Locate the cell with the specified text and output its (X, Y) center coordinate. 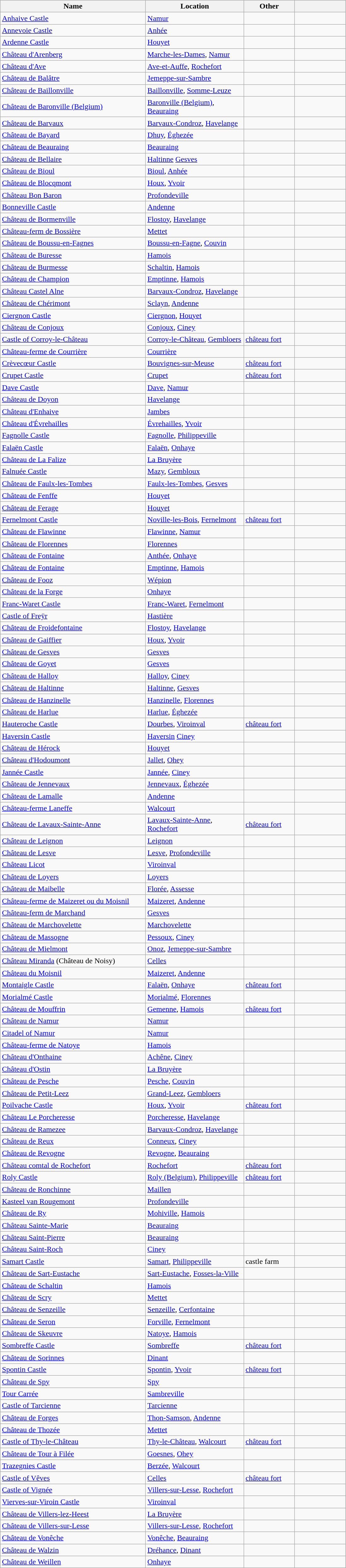
Mazy, Gembloux (195, 472)
Baronville (Belgium), Beauraing (195, 107)
Château d'Onthaine (73, 1057)
Spy (195, 1382)
Citadel of Namur (73, 1033)
Annevoie Castle (73, 30)
Château de Jennevaux (73, 784)
Castle of Vignée (73, 1490)
Château de Champion (73, 279)
Marche-les-Dames, Namur (195, 54)
Anhée (195, 30)
Bonneville Castle (73, 207)
Vierves-sur-Viroin Castle (73, 1502)
Dave, Namur (195, 387)
Fagnolle, Philippeville (195, 436)
Courrière (195, 351)
Falnuée Castle (73, 472)
Dréhance, Dinant (195, 1550)
Château de Gaiffier (73, 640)
Château de Mielmont (73, 949)
Château Saint-Roch (73, 1249)
Dourbes, Viroinval (195, 724)
Château de Petit-Leez (73, 1093)
Florée, Assesse (195, 889)
Ciergnon Castle (73, 315)
Château de Weillen (73, 1562)
Trazegnies Castle (73, 1466)
Morialmé, Florennes (195, 997)
Château de Reux (73, 1141)
Dinant (195, 1358)
Halloy, Ciney (195, 676)
Château Castel Alne (73, 291)
Corroy-le-Château, Gembloers (195, 339)
Loyers (195, 877)
Château Le Porcheresse (73, 1117)
Jannée, Ciney (195, 772)
Château de Goyet (73, 664)
Mohiville, Hamois (195, 1213)
Sambreville (195, 1394)
Bioul, Anhée (195, 171)
Château-ferme Laneffe (73, 808)
Château de Fenffe (73, 496)
Château de Forges (73, 1418)
Château de Baillonville (73, 90)
Château-ferme de Maizeret ou du Moisnil (73, 901)
Château de Thozée (73, 1430)
Château de Lesve (73, 853)
Onoz, Jemeppe-sur-Sambre (195, 949)
Faulx-les-Tombes, Gesves (195, 484)
Château de Faulx-les-Tombes (73, 484)
Conjoux, Ciney (195, 327)
Montaigle Castle (73, 985)
Château de Leignon (73, 841)
Anhaive Castle (73, 18)
Havelange (195, 400)
Jennevaux, Éghezée (195, 784)
Roly Castle (73, 1177)
Schaltin, Hamois (195, 267)
Boussu-en-Fagne, Couvin (195, 243)
Château d'Hodoumont (73, 760)
Baillonville, Somme-Leuze (195, 90)
Harlue, Éghezée (195, 712)
Château de Haltinne (73, 688)
Sclayn, Andenne (195, 303)
Jambes (195, 412)
Forville, Fernelmont (195, 1322)
Château Saint-Pierre (73, 1237)
Berzée, Walcourt (195, 1466)
Château de Harlue (73, 712)
Château de Hérock (73, 748)
Château de Bayard (73, 135)
Tarcienne (195, 1406)
Goesnes, Ohey (195, 1454)
Château de Burmesse (73, 267)
Château de Blocqmont (73, 183)
Hanzinelle, Florennes (195, 700)
Crupet Castle (73, 375)
Château de Senzeille (73, 1309)
Château de Ronchinne (73, 1189)
Fagnolle Castle (73, 436)
Maillen (195, 1189)
Château Sainte-Marie (73, 1225)
Jemeppe-sur-Sambre (195, 78)
Grand-Leez, Gembloers (195, 1093)
Rochefort (195, 1165)
Château du Moisnil (73, 973)
Pesche, Couvin (195, 1081)
Château de Maibelle (73, 889)
Château de Mouffrin (73, 1009)
Château Bon Baron (73, 195)
Anthée, Onhaye (195, 556)
Château de Ferage (73, 508)
Spontin, Yvoir (195, 1370)
Château de Ry (73, 1213)
Jallet, Ohey (195, 760)
Château-ferm de Bossière (73, 231)
Other (269, 6)
Château de Schaltin (73, 1285)
Kasteel van Rougemont (73, 1201)
Château de Vonêche (73, 1538)
Château de Walzin (73, 1550)
Château de Scry (73, 1297)
Château de Boussu-en-Fagnes (73, 243)
Château-ferm de Marchand (73, 913)
Château de Namur (73, 1021)
Château Miranda (Château de Noisy) (73, 961)
Château de Lavaux-Sainte-Anne (73, 824)
Poilvache Castle (73, 1105)
Achêne, Ciney (195, 1057)
Franc-Waret, Fernelmont (195, 604)
Crèvecœur Castle (73, 363)
Château-ferme de Natoye (73, 1045)
Château de Spy (73, 1382)
Natoye, Hamois (195, 1334)
Dhuy, Éghezée (195, 135)
Falaën Castle (73, 448)
Castle of Thy-le-Château (73, 1442)
castle farm (269, 1261)
Château d'Ave (73, 66)
Château de Sart-Eustache (73, 1273)
Flawinne, Namur (195, 532)
Franc-Waret Castle (73, 604)
Spontin Castle (73, 1370)
Château de Beauraing (73, 147)
Château de Massogne (73, 937)
Château de Gesves (73, 652)
Senzeille, Cerfontaine (195, 1309)
Location (195, 6)
Haltinne Gesves (195, 159)
Château de Villers-sur-Lesse (73, 1526)
Roly (Belgium), Philippeville (195, 1177)
Haltinne, Gesves (195, 688)
Tour Carrée (73, 1394)
Gemenne, Hamois (195, 1009)
Marchovelette (195, 925)
Samart, Philippeville (195, 1261)
Haversin Ciney (195, 736)
Château d'Ostin (73, 1069)
Thy-le-Château, Walcourt (195, 1442)
Morialmé Castle (73, 997)
Château de Bormenville (73, 219)
Leignon (195, 841)
Château de Skeuvre (73, 1334)
Wépion (195, 580)
Lavaux-Sainte-Anne, Rochefort (195, 824)
Château de Bioul (73, 171)
Château de Hanzinelle (73, 700)
Évrehailles, Yvoir (195, 424)
Château de La Falize (73, 460)
Revogne, Beauraing (195, 1153)
Castle of Vêves (73, 1478)
Château de Tour à Filée (73, 1454)
Hauteroche Castle (73, 724)
Château de Barvaux (73, 123)
Florennes (195, 544)
Ardenne Castle (73, 42)
Château de Baronville (Belgium) (73, 107)
Château de Buresse (73, 255)
Lesve, Profondeville (195, 853)
Château de Seron (73, 1322)
Château de Balâtre (73, 78)
Castle of Tarcienne (73, 1406)
Château de Revogne (73, 1153)
Conneux, Ciney (195, 1141)
Château Licot (73, 865)
Ciney (195, 1249)
Samart Castle (73, 1261)
Château de Sorinnes (73, 1358)
Château de Loyers (73, 877)
Château de Doyon (73, 400)
Porcheresse, Havelange (195, 1117)
Château de Marchovelette (73, 925)
Château de la Forge (73, 592)
Crupet (195, 375)
Château de Pesche (73, 1081)
Noville-les-Bois, Fernelmont (195, 520)
Château de Villers-lez-Heest (73, 1514)
Bouvignes-sur-Meuse (195, 363)
Château d'Enhaive (73, 412)
Castle of Freÿr (73, 616)
Château de Bellaire (73, 159)
Château d'Arenberg (73, 54)
Château-ferme de Courrière (73, 351)
Château de Florennes (73, 544)
Château de Fooz (73, 580)
Walcourt (195, 808)
Sombreffe Castle (73, 1346)
Thon-Samson, Andenne (195, 1418)
Haversin Castle (73, 736)
Château de Flawinne (73, 532)
Château comtal de Rochefort (73, 1165)
Château d'Évrehailles (73, 424)
Ave-et-Auffe, Rochefort (195, 66)
Château de Halloy (73, 676)
Château de Conjoux (73, 327)
Vonêche, Beauraing (195, 1538)
Château de Lamalle (73, 796)
Castle of Corroy-le-Château (73, 339)
Jannée Castle (73, 772)
Sart-Eustache, Fosses-la-Ville (195, 1273)
Name (73, 6)
Château de Ramezee (73, 1129)
Château de Chérimont (73, 303)
Fernelmont Castle (73, 520)
Ciergnon, Houyet (195, 315)
Pessoux, Ciney (195, 937)
Château de Froidefontaine (73, 628)
Hastière (195, 616)
Sombreffe (195, 1346)
Dave Castle (73, 387)
